Identify which cell holds the provided text, then report its (X, Y) central coordinate. 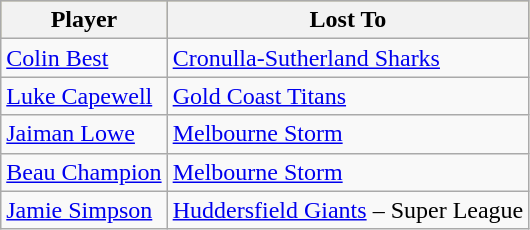
Luke Capewell (84, 96)
Colin Best (84, 58)
Huddersfield Giants – Super League (348, 210)
Jaiman Lowe (84, 134)
Cronulla-Sutherland Sharks (348, 58)
Lost To (348, 20)
Player (84, 20)
Gold Coast Titans (348, 96)
Beau Champion (84, 172)
Jamie Simpson (84, 210)
